For the text-containing cell, return its midpoint in [x, y] coordinate format. 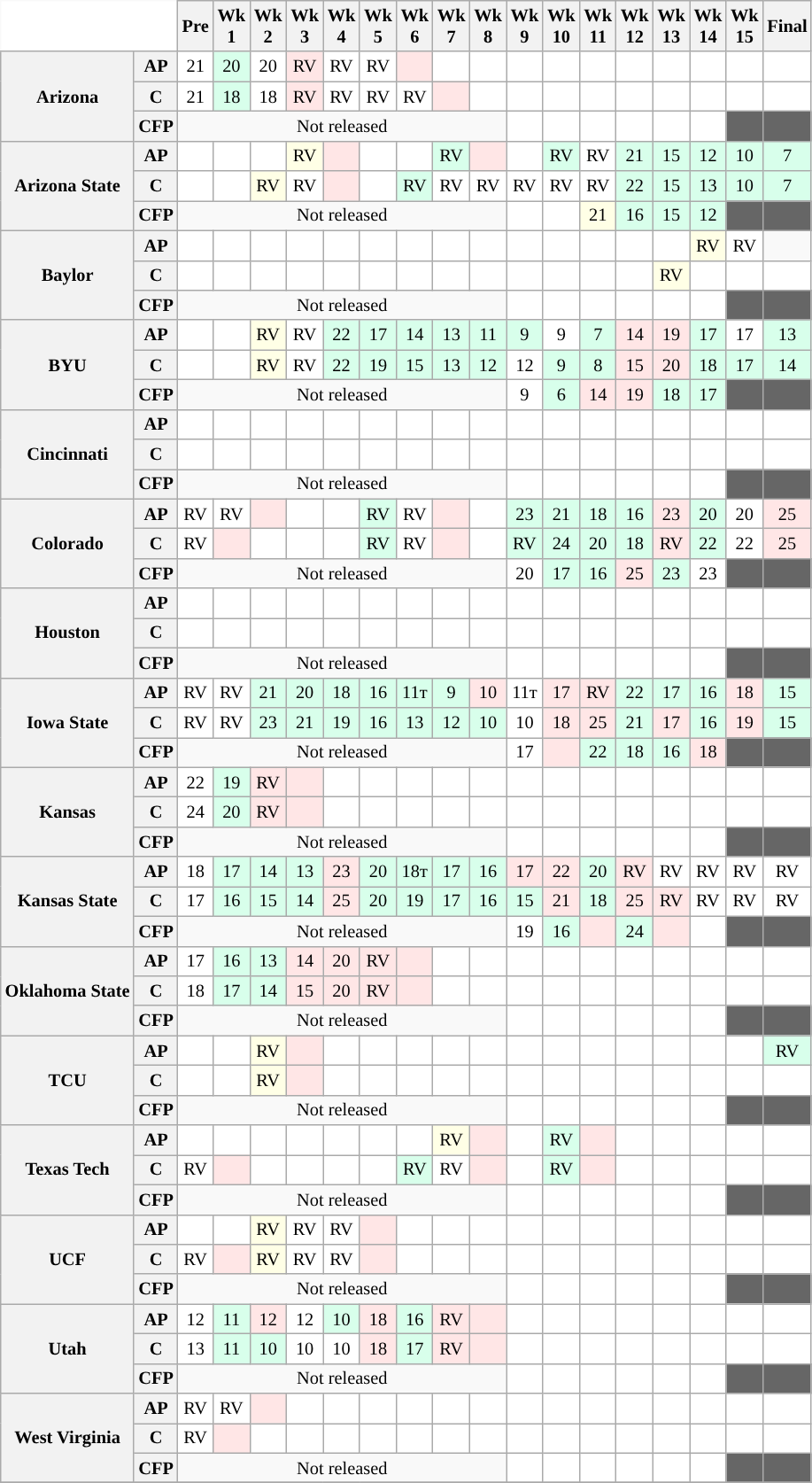
Wk6 [414, 26]
Wk14 [708, 26]
Wk15 [744, 26]
8 [599, 365]
Wk1 [232, 26]
Final [786, 26]
Baylor [67, 275]
UCF [67, 1260]
Arizona [67, 96]
6 [561, 394]
Wk2 [267, 26]
18т [414, 872]
TCU [67, 1081]
Utah [67, 1348]
Kansas [67, 811]
Arizona State [67, 186]
Wk3 [305, 26]
BYU [67, 365]
Wk4 [342, 26]
Oklahoma State [67, 990]
Wk8 [487, 26]
Wk10 [561, 26]
Pre [196, 26]
Texas Tech [67, 1169]
Colorado [67, 544]
Houston [67, 633]
Wk12 [634, 26]
Wk11 [599, 26]
Wk5 [377, 26]
Wk9 [524, 26]
Kansas State [67, 902]
Wk7 [452, 26]
Wk13 [671, 26]
Iowa State [67, 723]
Cincinnati [67, 454]
West Virginia [67, 1439]
